Locate the cell with the specified text and output its (x, y) center coordinate. 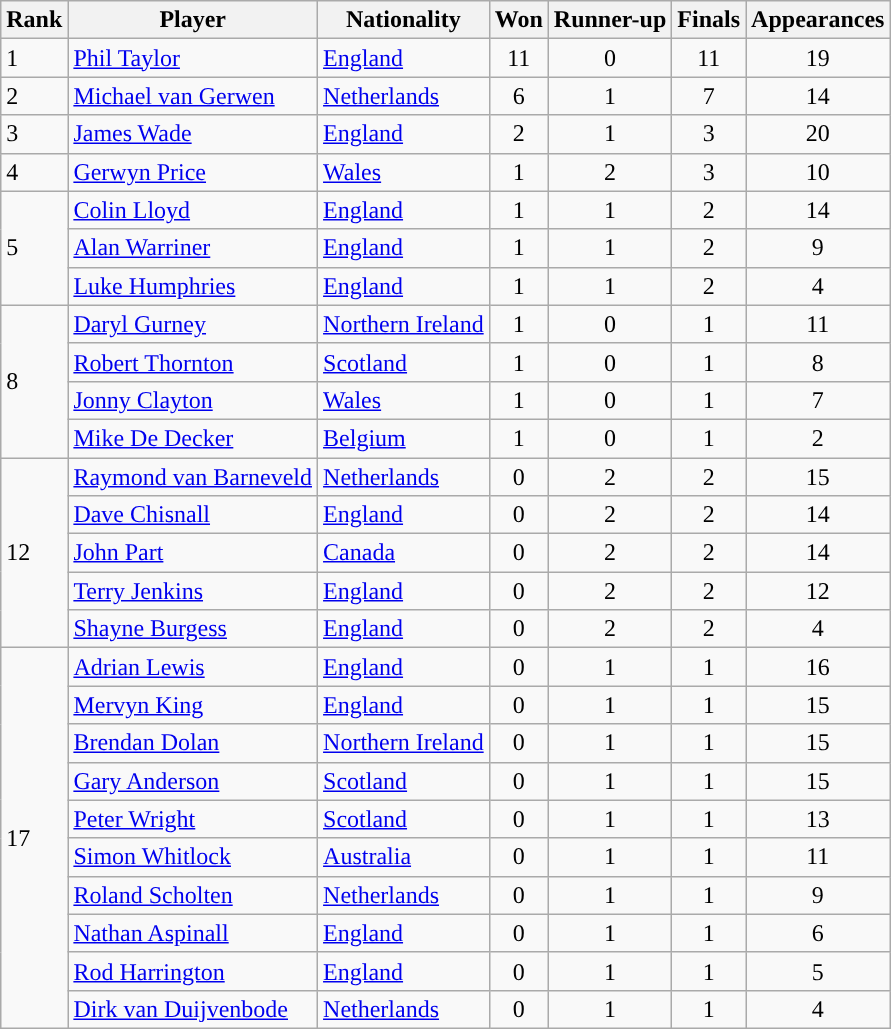
Phil Taylor (193, 58)
Nationality (404, 20)
Colin Lloyd (193, 210)
Runner-up (610, 20)
Simon Whitlock (193, 857)
Alan Warriner (193, 248)
17 (34, 838)
Daryl Gurney (193, 324)
Brendan Dolan (193, 743)
20 (818, 134)
Robert Thornton (193, 362)
Nathan Aspinall (193, 933)
Australia (404, 857)
Dave Chisnall (193, 515)
Luke Humphries (193, 286)
Raymond van Barneveld (193, 477)
Canada (404, 553)
John Part (193, 553)
James Wade (193, 134)
Adrian Lewis (193, 667)
Gerwyn Price (193, 172)
10 (818, 172)
Peter Wright (193, 819)
Appearances (818, 20)
19 (818, 58)
Roland Scholten (193, 895)
Mervyn King (193, 705)
Gary Anderson (193, 781)
Rod Harrington (193, 971)
Michael van Gerwen (193, 96)
Dirk van Duijvenbode (193, 1009)
Won (518, 20)
16 (818, 667)
Belgium (404, 438)
Rank (34, 20)
Shayne Burgess (193, 629)
13 (818, 819)
Terry Jenkins (193, 591)
Finals (709, 20)
Jonny Clayton (193, 400)
Mike De Decker (193, 438)
Player (193, 20)
